Return the [X, Y] coordinate for the center point of the cell that contains the specified text.  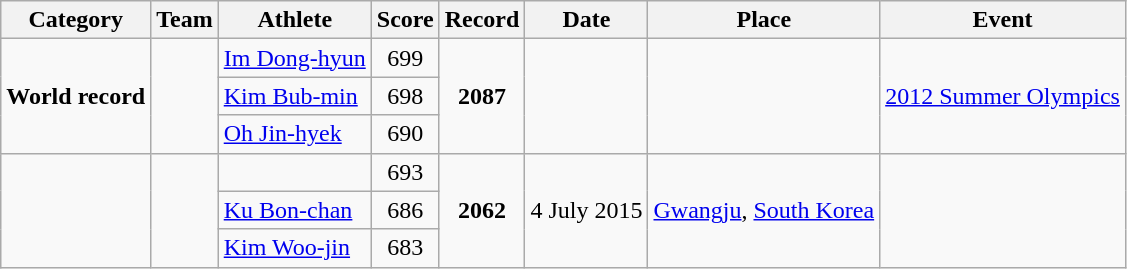
698 [405, 96]
Im Dong-hyun [294, 58]
Score [405, 20]
Gwangju, South Korea [764, 210]
Team [185, 20]
Oh Jin-hyek [294, 134]
Kim Bub-min [294, 96]
Date [586, 20]
693 [405, 172]
2062 [482, 210]
Ku Bon-chan [294, 210]
Place [764, 20]
690 [405, 134]
683 [405, 248]
2012 Summer Olympics [1003, 96]
Event [1003, 20]
4 July 2015 [586, 210]
Kim Woo-jin [294, 248]
World record [76, 96]
Category [76, 20]
Athlete [294, 20]
Record [482, 20]
2087 [482, 96]
686 [405, 210]
699 [405, 58]
